Search for the cell housing the specified text and yield its [X, Y] center coordinate. 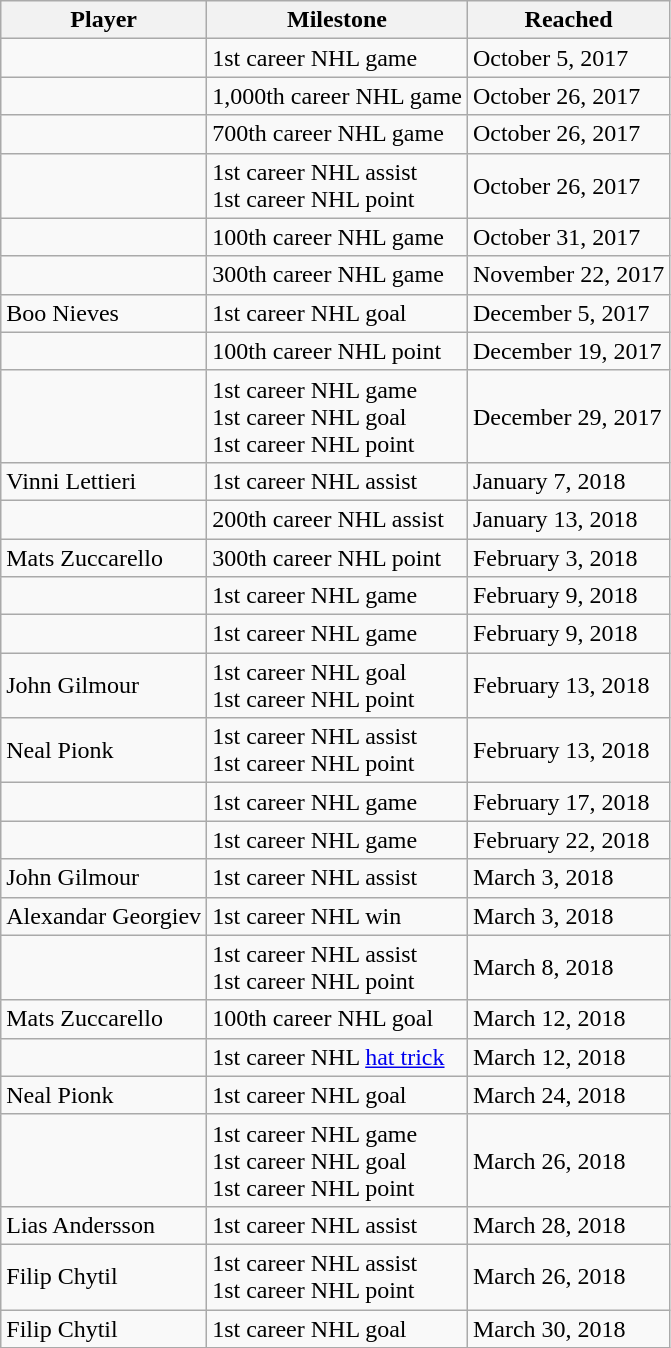
100th career NHL game [338, 237]
November 22, 2017 [568, 275]
January 13, 2018 [568, 519]
March 30, 2018 [568, 1329]
Player [104, 20]
February 3, 2018 [568, 557]
Boo Nieves [104, 313]
Vinni Lettieri [104, 481]
October 31, 2017 [568, 237]
100th career NHL point [338, 351]
December 5, 2017 [568, 313]
March 28, 2018 [568, 1225]
March 24, 2018 [568, 1095]
January 7, 2018 [568, 481]
200th career NHL assist [338, 519]
December 29, 2017 [568, 416]
300th career NHL point [338, 557]
1st career NHL hat trick [338, 1057]
December 19, 2017 [568, 351]
1st career NHL win [338, 916]
Reached [568, 20]
October 5, 2017 [568, 58]
100th career NHL goal [338, 1019]
1,000th career NHL game [338, 96]
March 8, 2018 [568, 968]
Alexandar Georgiev [104, 916]
1st career NHL goal1st career NHL point [338, 686]
February 17, 2018 [568, 802]
Milestone [338, 20]
700th career NHL game [338, 134]
300th career NHL game [338, 275]
February 22, 2018 [568, 840]
Lias Andersson [104, 1225]
